Extract the (x, y) coordinate from the center of the cell holding the provided text.  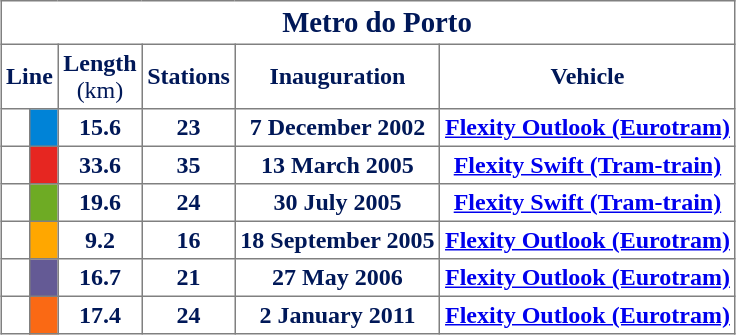
19.6 (100, 203)
2 January 2011 (338, 315)
9.2 (100, 240)
Stations (188, 76)
27 May 2006 (338, 278)
33.6 (100, 165)
21 (188, 278)
18 September 2005 (338, 240)
Inauguration (338, 76)
16.7 (100, 278)
Vehicle (588, 76)
30 July 2005 (338, 203)
Metro do Porto (368, 23)
13 March 2005 (338, 165)
Line (30, 76)
15.6 (100, 128)
23 (188, 128)
Length(km) (100, 76)
16 (188, 240)
35 (188, 165)
17.4 (100, 315)
7 December 2002 (338, 128)
